Return [x, y] of the center of cell containing provided text 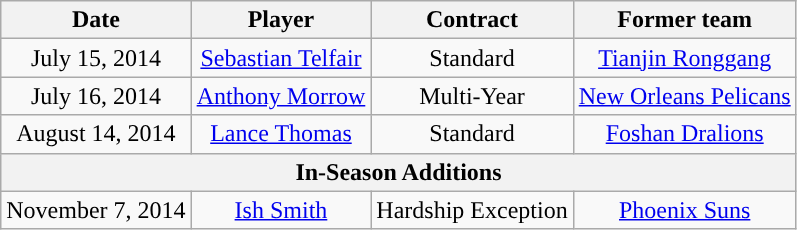
Anthony Morrow [281, 96]
July 16, 2014 [96, 96]
In-Season Additions [398, 172]
Contract [472, 20]
Ish Smith [281, 210]
Multi-Year [472, 96]
Player [281, 20]
Date [96, 20]
August 14, 2014 [96, 134]
Phoenix Suns [684, 210]
July 15, 2014 [96, 58]
November 7, 2014 [96, 210]
Lance Thomas [281, 134]
Former team [684, 20]
Foshan Dralions [684, 134]
Sebastian Telfair [281, 58]
Hardship Exception [472, 210]
Tianjin Ronggang [684, 58]
New Orleans Pelicans [684, 96]
